Capture the cell that displays the provided text and extract its (X, Y) central coordinate. 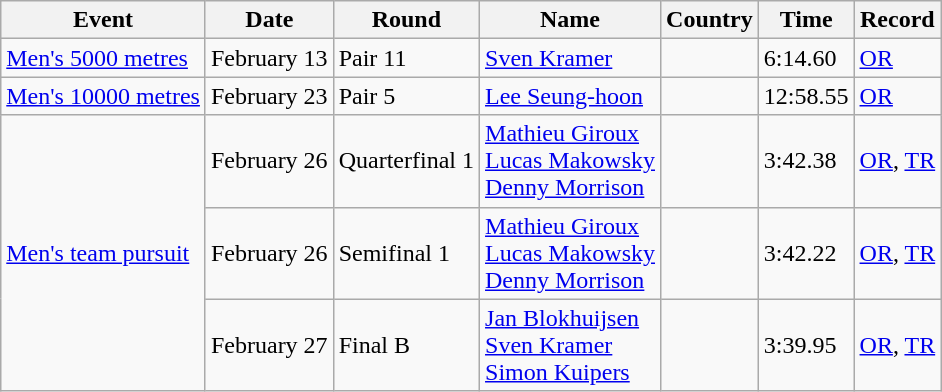
Pair 5 (406, 96)
3:39.95 (806, 345)
Name (570, 20)
February 13 (269, 58)
Date (269, 20)
Event (104, 20)
Men's team pursuit (104, 253)
12:58.55 (806, 96)
February 23 (269, 96)
Lee Seung-hoon (570, 96)
Round (406, 20)
Country (710, 20)
Quarterfinal 1 (406, 161)
3:42.38 (806, 161)
Time (806, 20)
Men's 10000 metres (104, 96)
February 27 (269, 345)
Pair 11 (406, 58)
Men's 5000 metres (104, 58)
Semifinal 1 (406, 253)
6:14.60 (806, 58)
Record (898, 20)
Jan BlokhuijsenSven KramerSimon Kuipers (570, 345)
Sven Kramer (570, 58)
Final B (406, 345)
3:42.22 (806, 253)
